Detect which cell encompasses the target text, then output its (x, y) center coordinate. 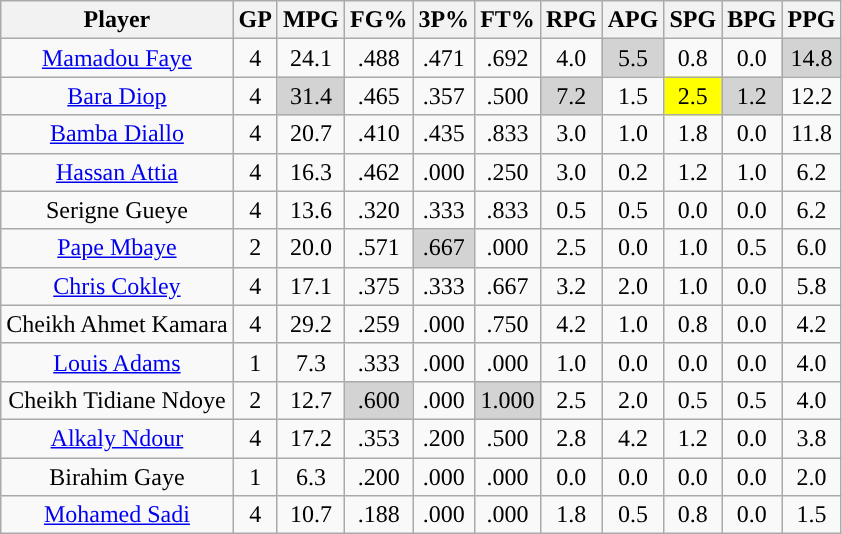
Pape Mbaye (117, 248)
3.8 (812, 438)
.471 (444, 58)
SPG (693, 20)
FT% (508, 20)
31.4 (310, 96)
6.0 (812, 248)
GP (255, 20)
5.8 (812, 286)
.571 (379, 248)
.357 (444, 96)
10.7 (310, 515)
Cheikh Tidiane Ndoye (117, 400)
PPG (812, 20)
FG% (379, 20)
13.6 (310, 210)
.435 (444, 134)
1.000 (508, 400)
14.8 (812, 58)
.692 (508, 58)
.320 (379, 210)
.375 (379, 286)
11.8 (812, 134)
.750 (508, 324)
Chris Cokley (117, 286)
3.2 (571, 286)
Birahim Gaye (117, 477)
Player (117, 20)
.600 (379, 400)
17.1 (310, 286)
RPG (571, 20)
BPG (752, 20)
Serigne Gueye (117, 210)
.465 (379, 96)
2.8 (571, 438)
12.7 (310, 400)
12.2 (812, 96)
APG (633, 20)
7.3 (310, 362)
6.3 (310, 477)
Bamba Diallo (117, 134)
Mamadou Faye (117, 58)
0.2 (633, 172)
Mohamed Sadi (117, 515)
Cheikh Ahmet Kamara (117, 324)
Hassan Attia (117, 172)
.188 (379, 515)
.488 (379, 58)
Alkaly Ndour (117, 438)
29.2 (310, 324)
3P% (444, 20)
17.2 (310, 438)
.250 (508, 172)
20.0 (310, 248)
20.7 (310, 134)
MPG (310, 20)
.259 (379, 324)
16.3 (310, 172)
.353 (379, 438)
.462 (379, 172)
Bara Diop (117, 96)
24.1 (310, 58)
5.5 (633, 58)
.410 (379, 134)
Louis Adams (117, 362)
7.2 (571, 96)
